For the text-containing cell, return its midpoint in [X, Y] coordinate format. 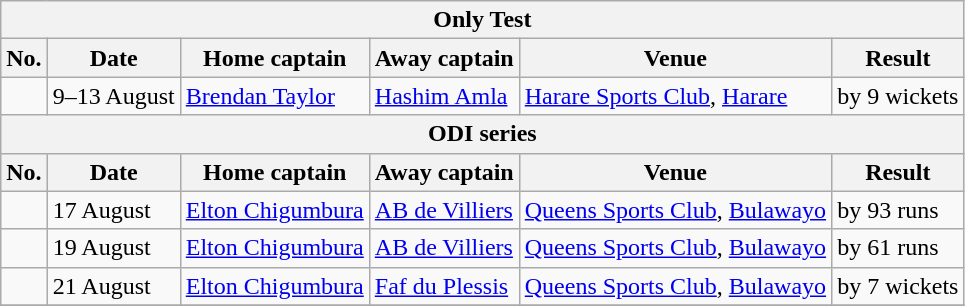
Harare Sports Club, Harare [675, 96]
Only Test [482, 20]
by 7 wickets [898, 286]
by 9 wickets [898, 96]
21 August [114, 286]
19 August [114, 248]
Hashim Amla [444, 96]
17 August [114, 210]
ODI series [482, 134]
by 61 runs [898, 248]
9–13 August [114, 96]
by 93 runs [898, 210]
Brendan Taylor [274, 96]
Faf du Plessis [444, 286]
